Pinpoint the cell where the given text exists, returning its (x, y) midpoint coordinate. 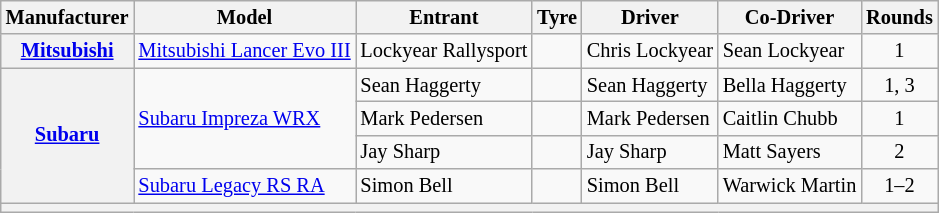
Mitsubishi (68, 51)
Model (245, 17)
Subaru Impreza WRX (245, 118)
Rounds (900, 17)
Chris Lockyear (650, 51)
2 (900, 152)
Subaru (68, 136)
Subaru Legacy RS RA (245, 186)
1–2 (900, 186)
1, 3 (900, 85)
Mitsubishi Lancer Evo III (245, 51)
Sean Lockyear (790, 51)
Lockyear Rallysport (444, 51)
Tyre (557, 17)
Caitlin Chubb (790, 118)
Manufacturer (68, 17)
Entrant (444, 17)
Matt Sayers (790, 152)
Bella Haggerty (790, 85)
Co-Driver (790, 17)
Driver (650, 17)
Warwick Martin (790, 186)
